Identify which cell holds the provided text, then report its [x, y] central coordinate. 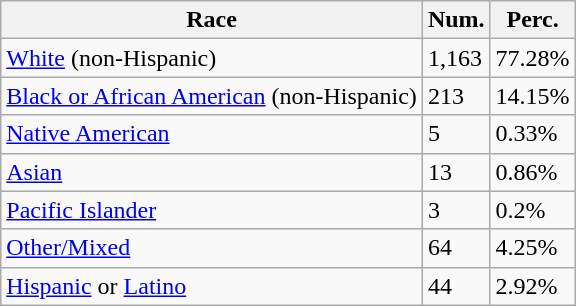
77.28% [532, 58]
2.92% [532, 286]
4.25% [532, 248]
3 [456, 210]
213 [456, 96]
White (non-Hispanic) [212, 58]
1,163 [456, 58]
0.33% [532, 134]
44 [456, 286]
Hispanic or Latino [212, 286]
Black or African American (non-Hispanic) [212, 96]
Other/Mixed [212, 248]
Pacific Islander [212, 210]
0.86% [532, 172]
Race [212, 20]
13 [456, 172]
14.15% [532, 96]
Num. [456, 20]
Asian [212, 172]
64 [456, 248]
5 [456, 134]
Perc. [532, 20]
0.2% [532, 210]
Native American [212, 134]
